Search for the cell housing the specified text and yield its (x, y) center coordinate. 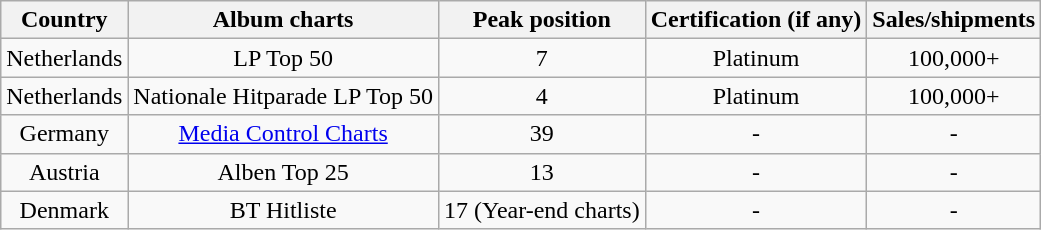
Media Control Charts (284, 134)
Album charts (284, 20)
Sales/shipments (954, 20)
BT Hitliste (284, 210)
Country (64, 20)
Denmark (64, 210)
4 (542, 96)
Austria (64, 172)
Certification (if any) (756, 20)
LP Top 50 (284, 58)
7 (542, 58)
Peak position (542, 20)
Nationale Hitparade LP Top 50 (284, 96)
13 (542, 172)
Germany (64, 134)
Alben Top 25 (284, 172)
39 (542, 134)
17 (Year-end charts) (542, 210)
